Search for the cell housing the specified text and yield its [X, Y] center coordinate. 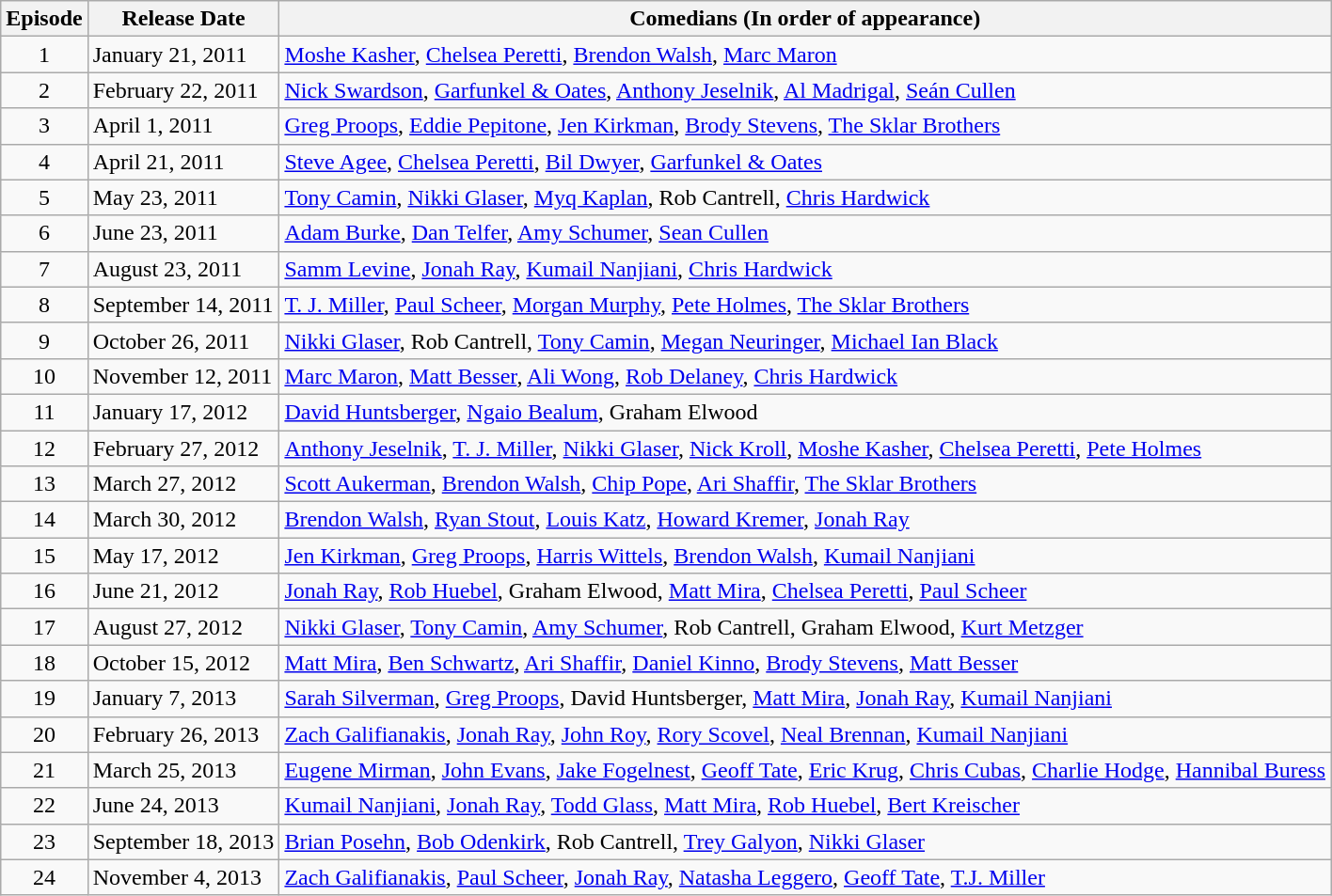
18 [44, 663]
14 [44, 520]
13 [44, 484]
Moshe Kasher, Chelsea Peretti, Brendon Walsh, Marc Maron [805, 55]
June 24, 2013 [183, 806]
24 [44, 877]
February 22, 2011 [183, 90]
12 [44, 448]
19 [44, 699]
Nick Swardson, Garfunkel & Oates, Anthony Jeselnik, Al Madrigal, Seán Cullen [805, 90]
January 17, 2012 [183, 412]
7 [44, 269]
Brendon Walsh, Ryan Stout, Louis Katz, Howard Kremer, Jonah Ray [805, 520]
Jen Kirkman, Greg Proops, Harris Wittels, Brendon Walsh, Kumail Nanjiani [805, 556]
April 1, 2011 [183, 126]
2 [44, 90]
21 [44, 770]
David Huntsberger, Ngaio Bealum, Graham Elwood [805, 412]
17 [44, 627]
6 [44, 233]
16 [44, 591]
5 [44, 197]
20 [44, 734]
Zach Galifianakis, Jonah Ray, John Roy, Rory Scovel, Neal Brennan, Kumail Nanjiani [805, 734]
Comedians (In order of appearance) [805, 19]
October 15, 2012 [183, 663]
15 [44, 556]
Brian Posehn, Bob Odenkirk, Rob Cantrell, Trey Galyon, Nikki Glaser [805, 841]
4 [44, 162]
Kumail Nanjiani, Jonah Ray, Todd Glass, Matt Mira, Rob Huebel, Bert Kreischer [805, 806]
September 18, 2013 [183, 841]
Adam Burke, Dan Telfer, Amy Schumer, Sean Cullen [805, 233]
March 27, 2012 [183, 484]
Jonah Ray, Rob Huebel, Graham Elwood, Matt Mira, Chelsea Peretti, Paul Scheer [805, 591]
September 14, 2011 [183, 305]
August 23, 2011 [183, 269]
Zach Galifianakis, Paul Scheer, Jonah Ray, Natasha Leggero, Geoff Tate, T.J. Miller [805, 877]
May 23, 2011 [183, 197]
8 [44, 305]
23 [44, 841]
Nikki Glaser, Rob Cantrell, Tony Camin, Megan Neuringer, Michael Ian Black [805, 340]
Anthony Jeselnik, T. J. Miller, Nikki Glaser, Nick Kroll, Moshe Kasher, Chelsea Peretti, Pete Holmes [805, 448]
T. J. Miller, Paul Scheer, Morgan Murphy, Pete Holmes, The Sklar Brothers [805, 305]
January 7, 2013 [183, 699]
1 [44, 55]
January 21, 2011 [183, 55]
Scott Aukerman, Brendon Walsh, Chip Pope, Ari Shaffir, The Sklar Brothers [805, 484]
June 21, 2012 [183, 591]
February 26, 2013 [183, 734]
April 21, 2011 [183, 162]
11 [44, 412]
Sarah Silverman, Greg Proops, David Huntsberger, Matt Mira, Jonah Ray, Kumail Nanjiani [805, 699]
March 25, 2013 [183, 770]
October 26, 2011 [183, 340]
November 4, 2013 [183, 877]
Marc Maron, Matt Besser, Ali Wong, Rob Delaney, Chris Hardwick [805, 376]
3 [44, 126]
9 [44, 340]
May 17, 2012 [183, 556]
Episode [44, 19]
Release Date [183, 19]
10 [44, 376]
Greg Proops, Eddie Pepitone, Jen Kirkman, Brody Stevens, The Sklar Brothers [805, 126]
March 30, 2012 [183, 520]
June 23, 2011 [183, 233]
22 [44, 806]
February 27, 2012 [183, 448]
Eugene Mirman, John Evans, Jake Fogelnest, Geoff Tate, Eric Krug, Chris Cubas, Charlie Hodge, Hannibal Buress [805, 770]
Nikki Glaser, Tony Camin, Amy Schumer, Rob Cantrell, Graham Elwood, Kurt Metzger [805, 627]
August 27, 2012 [183, 627]
Tony Camin, Nikki Glaser, Myq Kaplan, Rob Cantrell, Chris Hardwick [805, 197]
Steve Agee, Chelsea Peretti, Bil Dwyer, Garfunkel & Oates [805, 162]
Matt Mira, Ben Schwartz, Ari Shaffir, Daniel Kinno, Brody Stevens, Matt Besser [805, 663]
Samm Levine, Jonah Ray, Kumail Nanjiani, Chris Hardwick [805, 269]
November 12, 2011 [183, 376]
